Output the (x, y) coordinate of the center of the cell containing the given text.  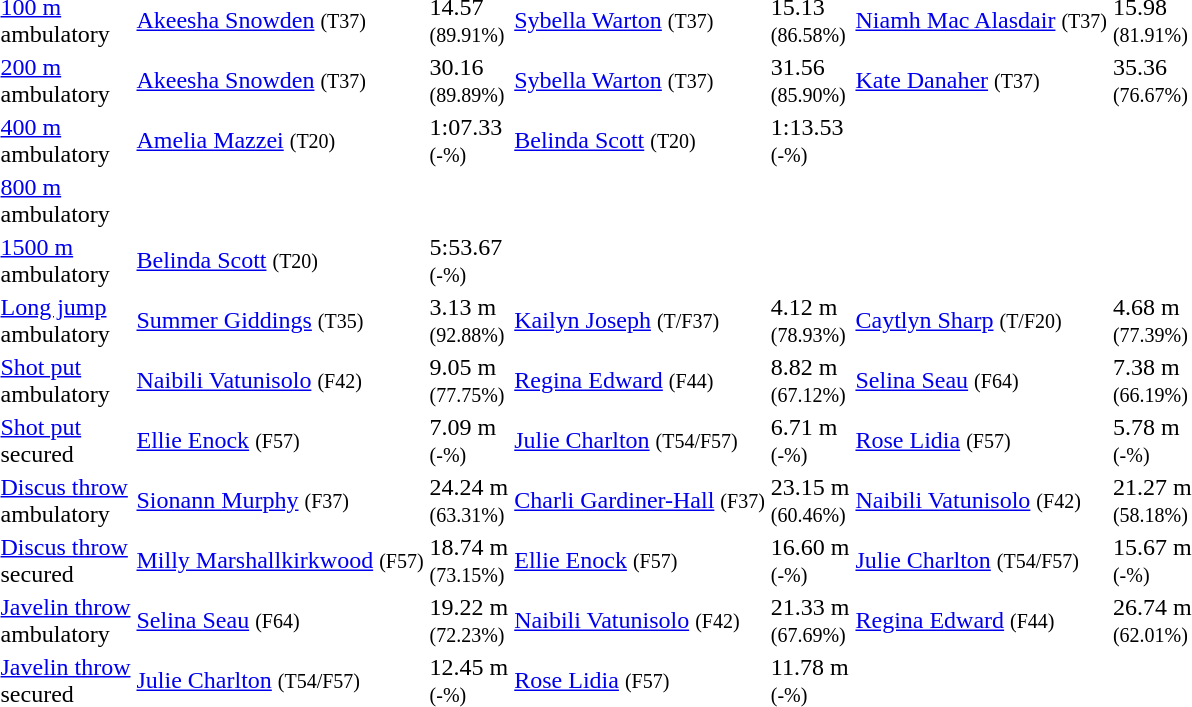
21.33 m (67.69%) (810, 620)
16.60 m (-%) (810, 560)
8.82 m (67.12%) (810, 380)
Sionann Murphy (F37) (280, 500)
23.15 m (60.46%) (810, 500)
Charli Gardiner-Hall (F37) (640, 500)
5:53.67 (-%) (469, 260)
6.71 m (-%) (810, 440)
Sybella Warton (T37) (640, 80)
9.05 m (77.75%) (469, 380)
4.12 m (78.93%) (810, 320)
Amelia Mazzei (T20) (280, 140)
1:07.33 (-%) (469, 140)
Akeesha Snowden (T37) (280, 80)
31.56 (85.90%) (810, 80)
Kate Danaher (T37) (981, 80)
18.74 m (73.15%) (469, 560)
3.13 m (92.88%) (469, 320)
24.24 m (63.31%) (469, 500)
Kailyn Joseph (T/F37) (640, 320)
Summer Giddings (T35) (280, 320)
30.16 (89.89%) (469, 80)
Milly Marshallkirkwood (F57) (280, 560)
1:13.53 (-%) (810, 140)
7.09 m (-%) (469, 440)
Caytlyn Sharp (T/F20) (981, 320)
19.22 m (72.23%) (469, 620)
Rose Lidia (F57) (981, 440)
